Search for the cell housing the specified text and yield its (X, Y) center coordinate. 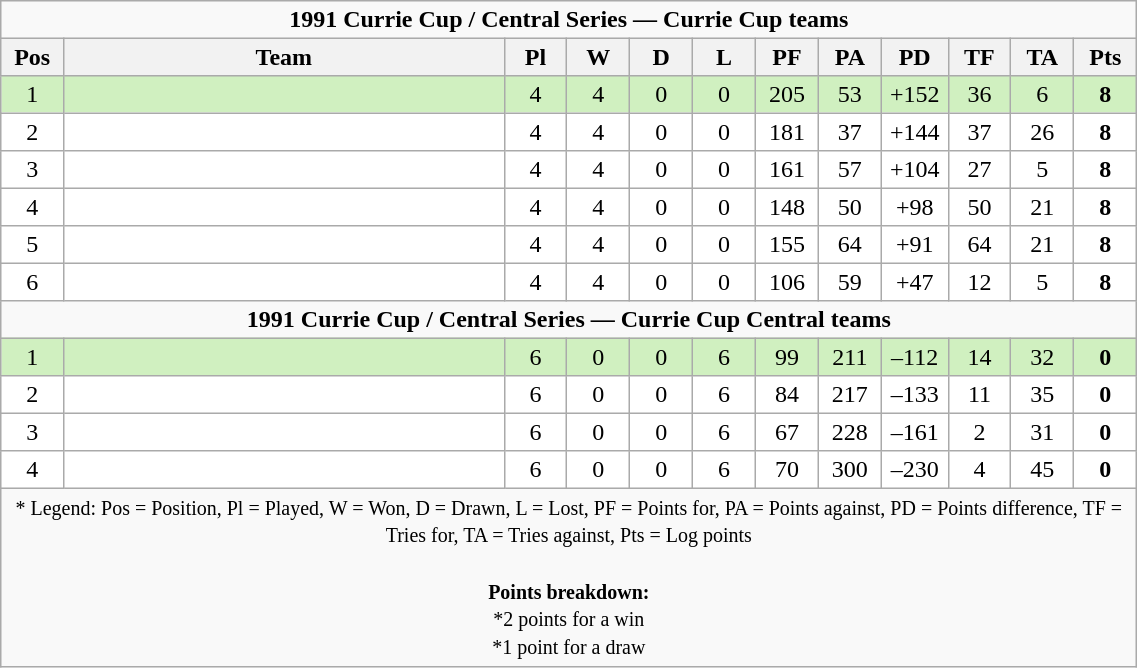
300 (850, 468)
67 (788, 432)
161 (788, 170)
L (724, 56)
Pos (32, 56)
+144 (914, 132)
148 (788, 206)
70 (788, 468)
32 (1042, 356)
84 (788, 394)
Pl (536, 56)
W (598, 56)
–161 (914, 432)
211 (850, 356)
D (662, 56)
+98 (914, 206)
PD (914, 56)
35 (1042, 394)
205 (788, 94)
27 (980, 170)
PA (850, 56)
59 (850, 282)
–112 (914, 356)
+104 (914, 170)
45 (1042, 468)
TA (1042, 56)
14 (980, 356)
–230 (914, 468)
+91 (914, 244)
53 (850, 94)
26 (1042, 132)
1991 Currie Cup / Central Series — Currie Cup Central teams (569, 318)
1991 Currie Cup / Central Series — Currie Cup teams (569, 20)
99 (788, 356)
181 (788, 132)
11 (980, 394)
155 (788, 244)
TF (980, 56)
Team (284, 56)
106 (788, 282)
36 (980, 94)
228 (850, 432)
57 (850, 170)
+47 (914, 282)
–133 (914, 394)
Pts (1106, 56)
PF (788, 56)
31 (1042, 432)
12 (980, 282)
217 (850, 394)
+152 (914, 94)
